For the text-containing cell, return its midpoint in (X, Y) coordinate format. 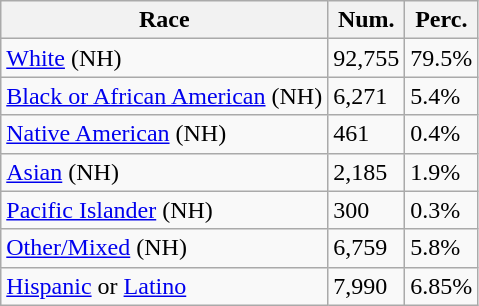
Other/Mixed (NH) (164, 248)
Race (164, 20)
6,759 (366, 248)
White (NH) (164, 58)
Black or African American (NH) (164, 96)
0.3% (442, 210)
2,185 (366, 172)
92,755 (366, 58)
79.5% (442, 58)
1.9% (442, 172)
6.85% (442, 286)
Num. (366, 20)
461 (366, 134)
Asian (NH) (164, 172)
0.4% (442, 134)
7,990 (366, 286)
Pacific Islander (NH) (164, 210)
300 (366, 210)
Perc. (442, 20)
5.8% (442, 248)
Hispanic or Latino (164, 286)
Native American (NH) (164, 134)
5.4% (442, 96)
6,271 (366, 96)
